Return the [x, y] coordinate for the center point of the cell that contains the specified text.  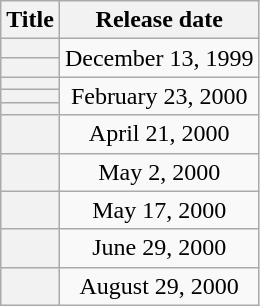
August 29, 2000 [159, 286]
February 23, 2000 [159, 96]
May 17, 2000 [159, 210]
June 29, 2000 [159, 248]
December 13, 1999 [159, 58]
May 2, 2000 [159, 172]
Release date [159, 20]
Title [30, 20]
April 21, 2000 [159, 134]
